Capture the cell that displays the provided text and extract its [x, y] central coordinate. 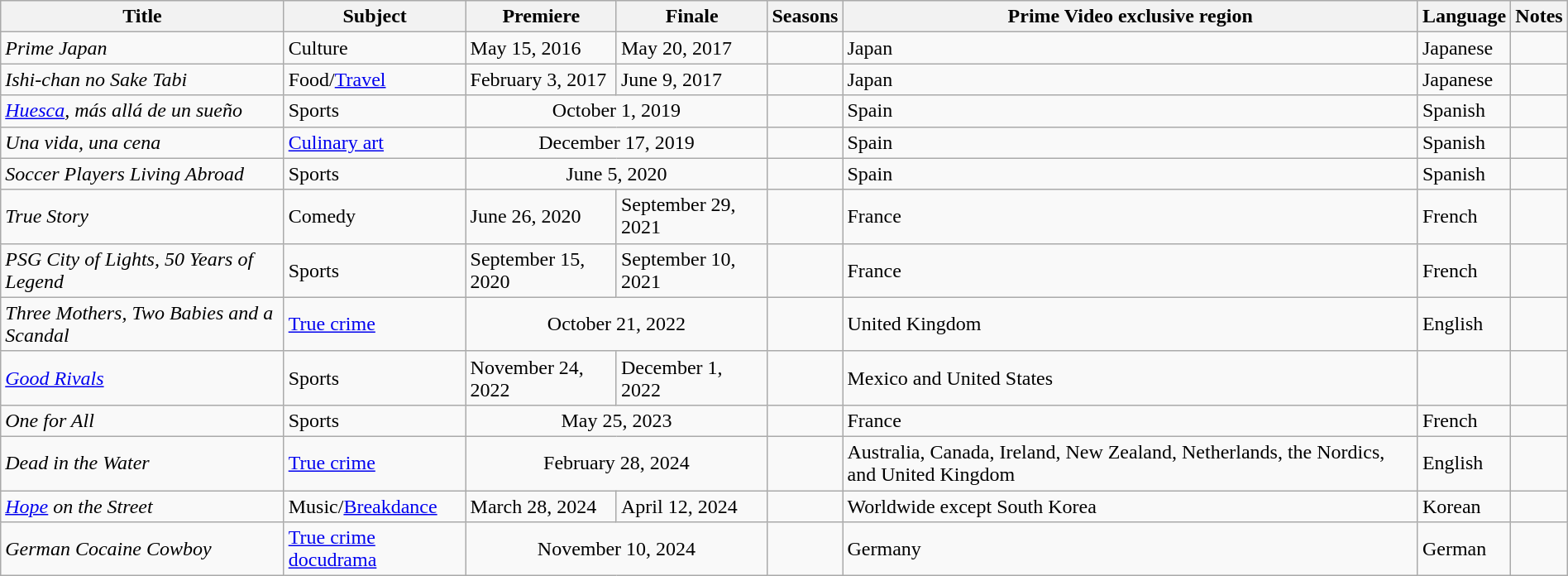
Comedy [375, 217]
Notes [1539, 17]
Three Mothers, Two Babies and a Scandal [142, 324]
Food/Travel [375, 79]
May 15, 2016 [541, 48]
German Cocaine Cowboy [142, 550]
German [1464, 550]
Prime Video exclusive region [1130, 17]
Title [142, 17]
February 28, 2024 [617, 463]
Premiere [541, 17]
Huesca, más allá de un sueño [142, 111]
True crime docudrama [375, 550]
April 12, 2024 [691, 506]
Language [1464, 17]
Korean [1464, 506]
Dead in the Water [142, 463]
True Story [142, 217]
June 26, 2020 [541, 217]
December 17, 2019 [617, 142]
Hope on the Street [142, 506]
Australia, Canada, Ireland, New Zealand, Netherlands, the Nordics, and United Kingdom [1130, 463]
Ishi-chan no Sake Tabi [142, 79]
November 10, 2024 [617, 550]
Culinary art [375, 142]
Germany [1130, 550]
February 3, 2017 [541, 79]
Subject [375, 17]
United Kingdom [1130, 324]
Soccer Players Living Abroad [142, 174]
September 15, 2020 [541, 270]
May 20, 2017 [691, 48]
Prime Japan [142, 48]
Finale [691, 17]
November 24, 2022 [541, 377]
Seasons [806, 17]
PSG City of Lights, 50 Years of Legend [142, 270]
September 29, 2021 [691, 217]
Mexico and United States [1130, 377]
October 1, 2019 [617, 111]
December 1, 2022 [691, 377]
September 10, 2021 [691, 270]
One for All [142, 420]
Worldwide except South Korea [1130, 506]
May 25, 2023 [617, 420]
Good Rivals [142, 377]
June 9, 2017 [691, 79]
June 5, 2020 [617, 174]
Culture [375, 48]
October 21, 2022 [617, 324]
March 28, 2024 [541, 506]
Una vida, una cena [142, 142]
Music/Breakdance [375, 506]
